Return [x, y] of the center of cell containing provided text 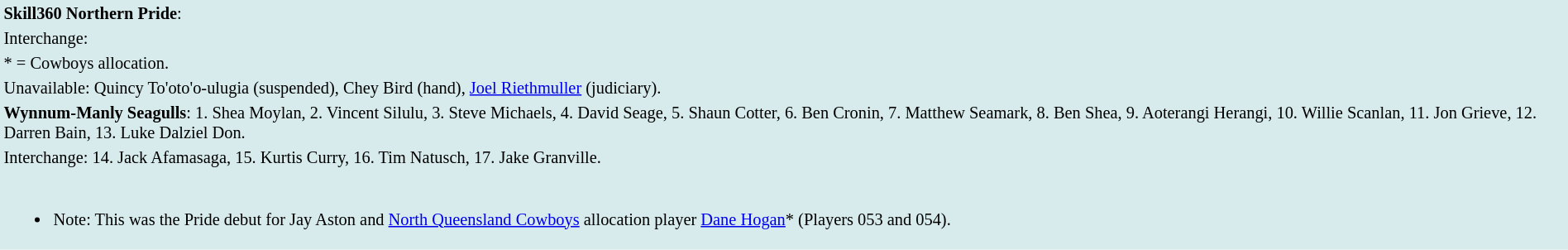
Interchange: [784, 38]
* = Cowboys allocation. [784, 63]
Unavailable: Quincy To'oto'o-ulugia (suspended), Chey Bird (hand), Joel Riethmuller (judiciary). [784, 88]
Skill360 Northern Pride: [784, 13]
Note: This was the Pride debut for Jay Aston and North Queensland Cowboys allocation player Dane Hogan* (Players 053 and 054). [784, 209]
Interchange: 14. Jack Afamasaga, 15. Kurtis Curry, 16. Tim Natusch, 17. Jake Granville. [784, 157]
